Output the (X, Y) coordinate of the center of the cell containing the given text.  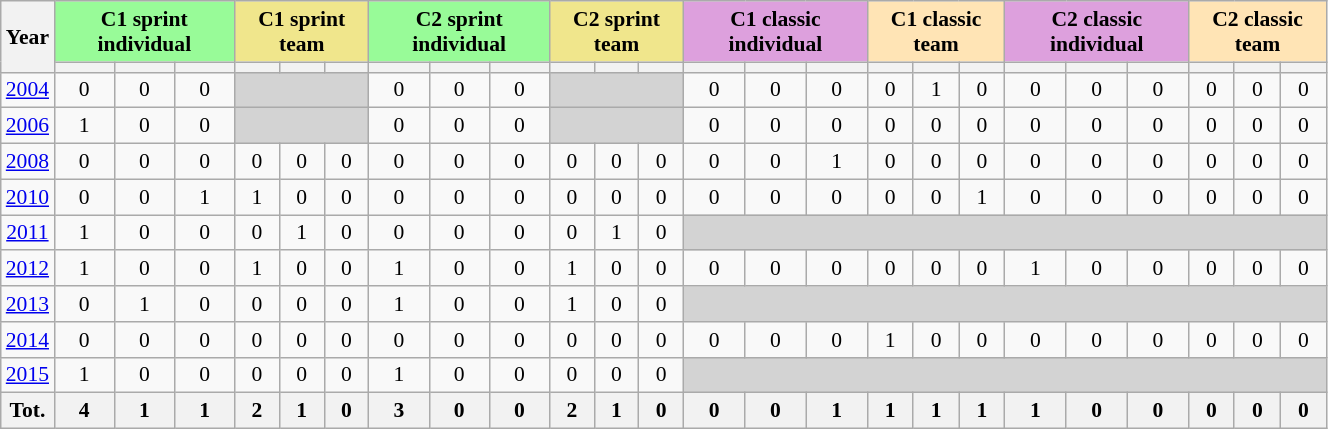
2004 (28, 90)
4 (84, 411)
Tot. (28, 411)
C1 classic team (936, 32)
2011 (28, 233)
2012 (28, 269)
C1 sprint individual (144, 32)
2010 (28, 197)
C1 classic individual (776, 32)
2006 (28, 126)
Year (28, 36)
C2 classic individual (1097, 32)
C2 classic team (1257, 32)
2015 (28, 375)
C1 sprint team (302, 32)
C2 sprint team (616, 32)
C2 sprint individual (460, 32)
2013 (28, 304)
3 (399, 411)
2008 (28, 162)
2014 (28, 340)
